Pinpoint the cell where the given text exists, returning its (x, y) midpoint coordinate. 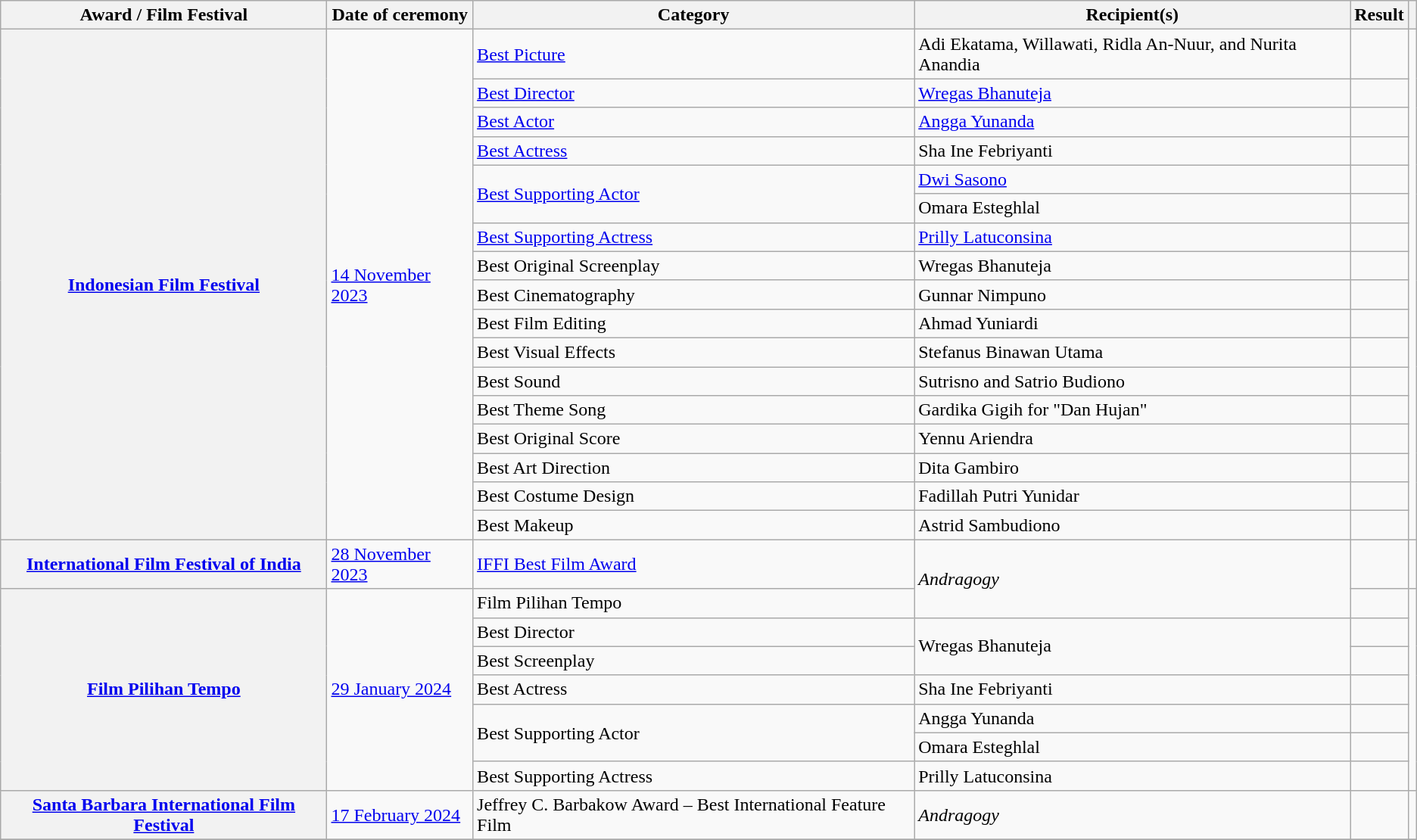
28 November 2023 (400, 565)
Dita Gambiro (1132, 468)
Best Film Editing (693, 323)
Best Makeup (693, 525)
Gardika Gigih for "Dan Hujan" (1132, 410)
Best Costume Design (693, 496)
Date of ceremony (400, 15)
Recipient(s) (1132, 15)
Stefanus Binawan Utama (1132, 352)
Best Theme Song (693, 410)
Result (1379, 15)
Jeffrey C. Barbakow Award – Best International Feature Film (693, 814)
Astrid Sambudiono (1132, 525)
Best Screenplay (693, 661)
Best Picture (693, 54)
IFFI Best Film Award (693, 565)
Best Original Score (693, 439)
Yennu Ariendra (1132, 439)
Best Visual Effects (693, 352)
Dwi Sasono (1132, 179)
Best Cinematography (693, 294)
Adi Ekatama, Willawati, Ridla An-Nuur, and Nurita Anandia (1132, 54)
Gunnar Nimpuno (1132, 294)
International Film Festival of India (163, 565)
Award / Film Festival (163, 15)
Sutrisno and Satrio Budiono (1132, 381)
Category (693, 15)
Indonesian Film Festival (163, 285)
Best Original Screenplay (693, 266)
Best Sound (693, 381)
Best Art Direction (693, 468)
17 February 2024 (400, 814)
29 January 2024 (400, 689)
Ahmad Yuniardi (1132, 323)
Santa Barbara International Film Festival (163, 814)
Best Actor (693, 122)
Fadillah Putri Yunidar (1132, 496)
14 November 2023 (400, 285)
